Scan for the cell matching the given text and deliver its (X, Y) coordinate at center. 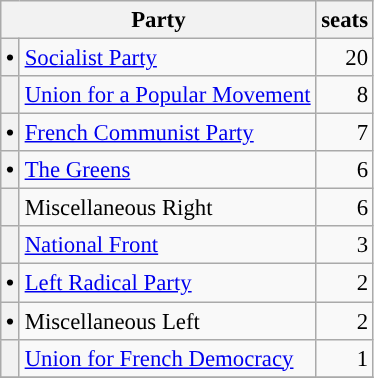
Socialist Party (168, 58)
National Front (168, 245)
Party (158, 20)
The Greens (168, 170)
1 (344, 358)
French Communist Party (168, 133)
3 (344, 245)
Union for a Popular Movement (168, 95)
Union for French Democracy (168, 358)
20 (344, 58)
Miscellaneous Right (168, 208)
Miscellaneous Left (168, 321)
8 (344, 95)
seats (344, 20)
Left Radical Party (168, 283)
7 (344, 133)
